Capture the cell that displays the provided text and extract its (X, Y) central coordinate. 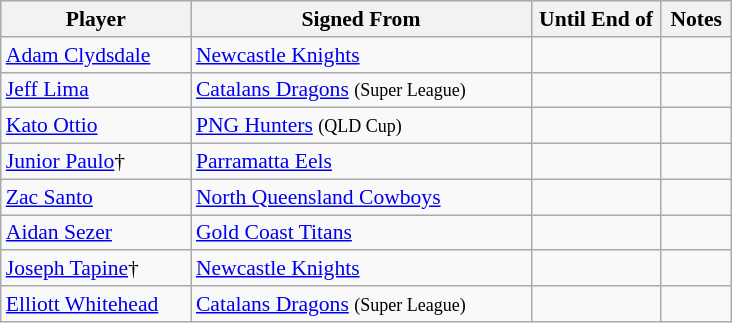
Elliott Whitehead (96, 304)
Player (96, 19)
Parramatta Eels (361, 162)
Adam Clydsdale (96, 55)
Gold Coast Titans (361, 233)
Jeff Lima (96, 90)
PNG Hunters (QLD Cup) (361, 126)
Zac Santo (96, 197)
Notes (696, 19)
Kato Ottio (96, 126)
Aidan Sezer (96, 233)
Junior Paulo† (96, 162)
Joseph Tapine† (96, 269)
Signed From (361, 19)
North Queensland Cowboys (361, 197)
Until End of (596, 19)
